Return [x, y] of the center of cell containing provided text 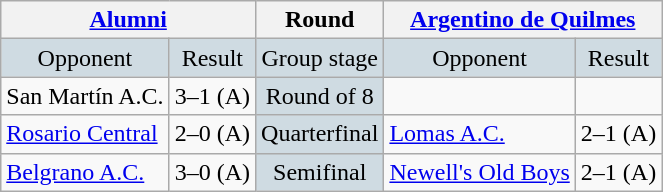
Quarterfinal [320, 134]
Rosario Central [85, 134]
Round [320, 20]
2–0 (A) [212, 134]
Group stage [320, 58]
3–0 (A) [212, 172]
Semifinal [320, 172]
Alumni [128, 20]
3–1 (A) [212, 96]
Belgrano A.C. [85, 172]
Lomas A.C. [480, 134]
Round of 8 [320, 96]
San Martín A.C. [85, 96]
Argentino de Quilmes [523, 20]
Newell's Old Boys [480, 172]
